Return the (X, Y) coordinate for the center point of the cell that contains the specified text.  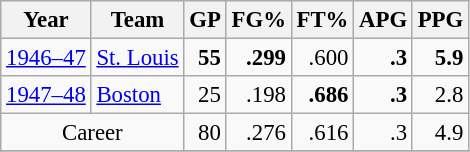
PPG (440, 20)
Year (46, 20)
.198 (258, 95)
FT% (322, 20)
1946–47 (46, 58)
Career (92, 133)
Team (138, 20)
Boston (138, 95)
.600 (322, 58)
1947–48 (46, 95)
APG (384, 20)
St. Louis (138, 58)
.299 (258, 58)
5.9 (440, 58)
25 (205, 95)
80 (205, 133)
GP (205, 20)
4.9 (440, 133)
.616 (322, 133)
2.8 (440, 95)
FG% (258, 20)
.686 (322, 95)
.276 (258, 133)
55 (205, 58)
